For the text-containing cell, return its midpoint in (X, Y) coordinate format. 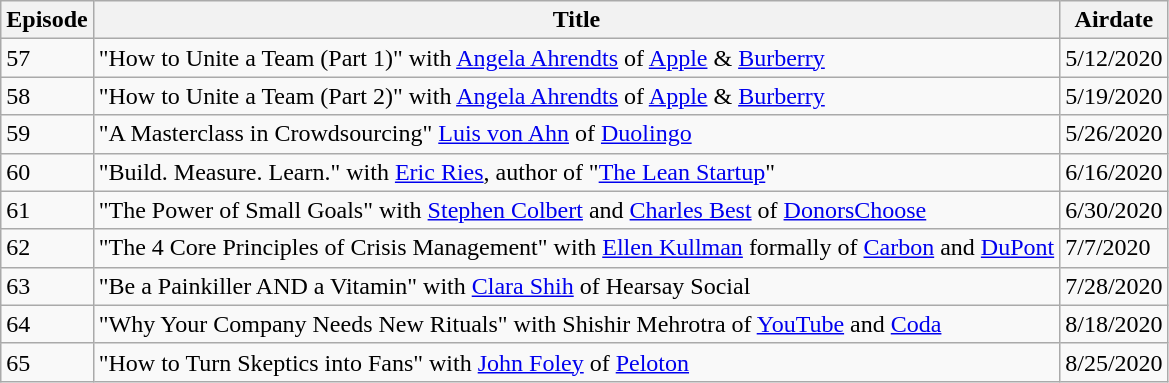
62 (47, 248)
61 (47, 210)
5/26/2020 (1114, 134)
64 (47, 324)
"Be a Painkiller AND a Vitamin" with Clara Shih of Hearsay Social (576, 286)
8/18/2020 (1114, 324)
6/30/2020 (1114, 210)
Airdate (1114, 20)
57 (47, 58)
6/16/2020 (1114, 172)
Episode (47, 20)
"Build. Measure. Learn." with Eric Ries, author of "The Lean Startup" (576, 172)
"A Masterclass in Crowdsourcing" Luis von Ahn of Duolingo (576, 134)
5/19/2020 (1114, 96)
60 (47, 172)
58 (47, 96)
"How to Unite a Team (Part 2)" with Angela Ahrendts of Apple & Burberry (576, 96)
5/12/2020 (1114, 58)
"The Power of Small Goals" with Stephen Colbert and Charles Best of DonorsChoose (576, 210)
7/7/2020 (1114, 248)
"How to Turn Skeptics into Fans" with John Foley of Peloton (576, 362)
7/28/2020 (1114, 286)
8/25/2020 (1114, 362)
"Why Your Company Needs New Rituals" with Shishir Mehrotra of YouTube and Coda (576, 324)
59 (47, 134)
"The 4 Core Principles of Crisis Management" with Ellen Kullman formally of Carbon and DuPont (576, 248)
"How to Unite a Team (Part 1)" with Angela Ahrendts of Apple & Burberry (576, 58)
Title (576, 20)
63 (47, 286)
65 (47, 362)
